Output the (x, y) coordinate of the center of the cell containing the given text.  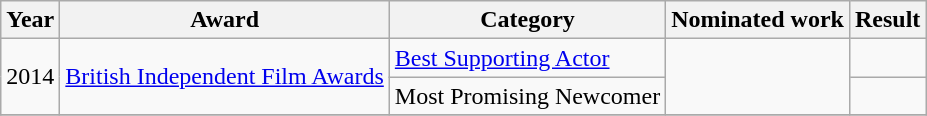
Best Supporting Actor (527, 58)
Award (225, 20)
Result (887, 20)
Most Promising Newcomer (527, 96)
British Independent Film Awards (225, 77)
2014 (30, 77)
Category (527, 20)
Nominated work (758, 20)
Year (30, 20)
